Return the [X, Y] coordinate for the center point of the cell that contains the specified text.  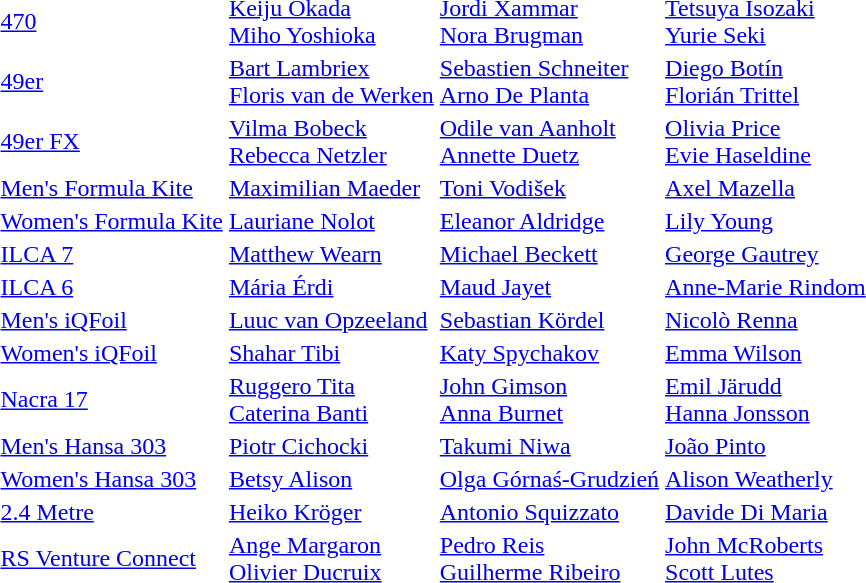
Odile van AanholtAnnette Duetz [549, 142]
Piotr Cichocki [331, 446]
Antonio Squizzato [549, 512]
Luuc van Opzeeland [331, 320]
Shahar Tibi [331, 353]
Maud Jayet [549, 287]
Bart LambriexFloris van de Werken [331, 82]
Maximilian Maeder [331, 188]
Lauriane Nolot [331, 221]
Sebastien SchneiterArno De Planta [549, 82]
Matthew Wearn [331, 254]
Eleanor Aldridge [549, 221]
Takumi Niwa [549, 446]
Betsy Alison [331, 479]
Katy Spychakov [549, 353]
Heiko Kröger [331, 512]
Sebastian Kördel [549, 320]
Mária Érdi [331, 287]
Vilma BobeckRebecca Netzler [331, 142]
Olga Górnaś-Grudzień [549, 479]
Toni Vodišek [549, 188]
John GimsonAnna Burnet [549, 400]
Ruggero TitaCaterina Banti [331, 400]
Michael Beckett [549, 254]
